Search for the cell housing the specified text and yield its (x, y) center coordinate. 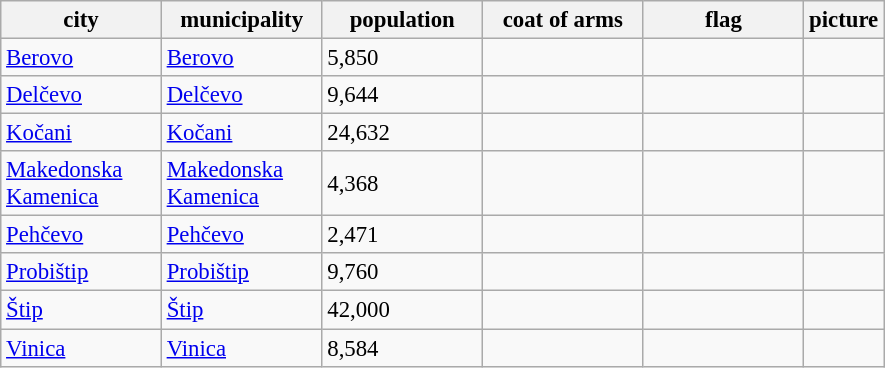
4,368 (402, 184)
9,644 (402, 95)
2,471 (402, 235)
24,632 (402, 133)
population (402, 20)
municipality (242, 20)
picture (844, 20)
5,850 (402, 58)
flag (724, 20)
coat of arms (564, 20)
8,584 (402, 348)
9,760 (402, 273)
city (82, 20)
42,000 (402, 310)
